Return (X, Y) of the center of cell containing provided text 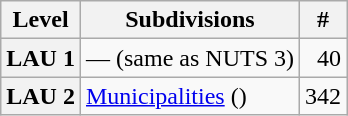
Level (41, 20)
— (same as NUTS 3) (190, 58)
40 (324, 58)
342 (324, 96)
Municipalities () (190, 96)
LAU 1 (41, 58)
LAU 2 (41, 96)
# (324, 20)
Subdivisions (190, 20)
